Find where the given text appears and provide that cell's center as [x, y] coordinate. 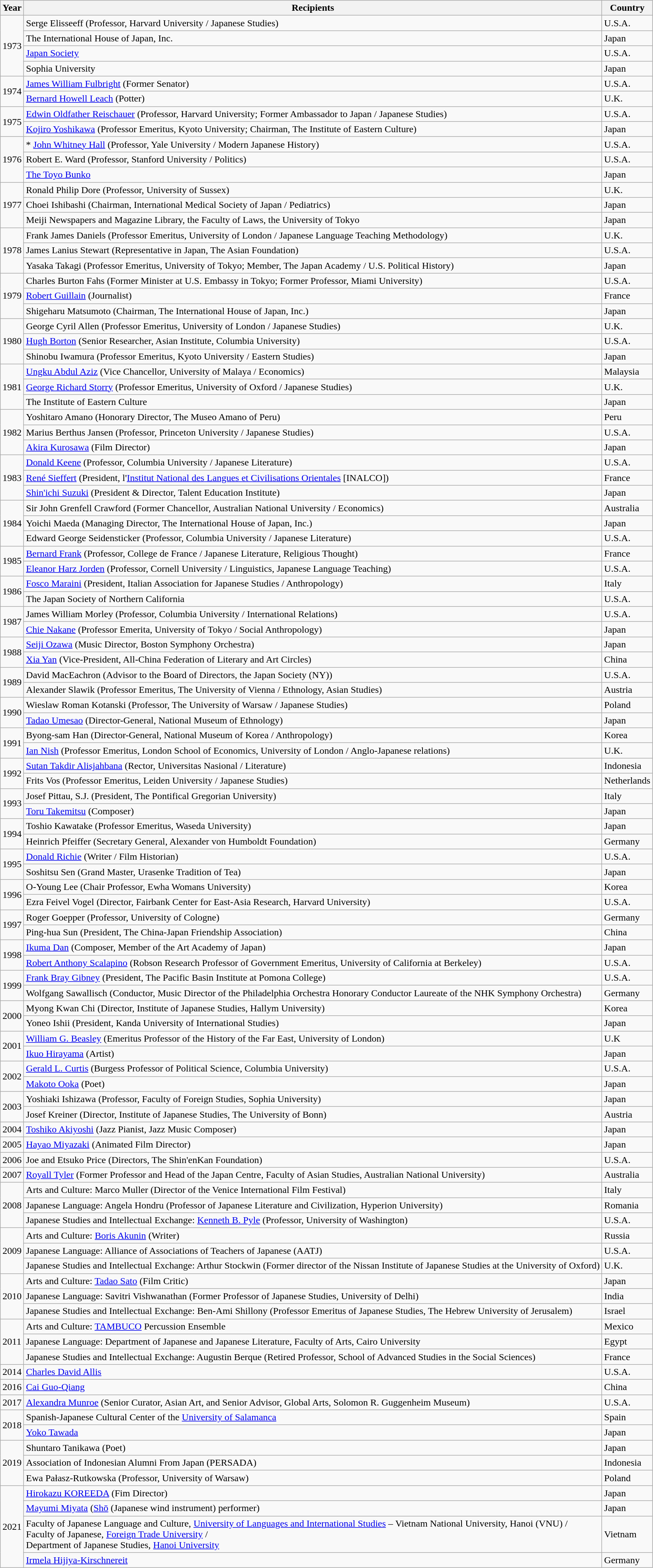
Kojiro Yoshikawa (Professor Emeritus, Kyoto University; Chairman, The Institute of Eastern Culture) [313, 129]
Alexandra Munroe (Senior Curator, Asian Art, and Senior Advisor, Global Arts, Solomon R. Guggenheim Museum) [313, 1402]
1982 [12, 432]
1973 [12, 46]
Mexico [628, 1326]
Yoshiaki Ishizawa (Professor, Faculty of Foreign Studies, Sophia University) [313, 1099]
James William Morley (Professor, Columbia University / International Relations) [313, 614]
Wieslaw Roman Kotanski (Professor, The University of Warsaw / Japanese Studies) [313, 705]
Marius Berthus Jansen (Professor, Princeton University / Japanese Studies) [313, 432]
Hirokazu KOREEDA (Fim Director) [313, 1493]
Toru Takemitsu (Composer) [313, 811]
1980 [12, 341]
Donald Richie (Writer / Film Historian) [313, 856]
Gerald L. Curtis (Burgess Professor of Political Science, Columbia University) [313, 1069]
Japanese Studies and Intellectual Exchange: Arthur Stockwin (Former director of the Nissan Institute of Japanese Studies at the University of Oxford) [313, 1266]
Yoneo Ishii (President, Kanda University of International Studies) [313, 1023]
Yasaka Takagi (Professor Emeritus, University of Tokyo; Member, The Japan Academy / U.S. Political History) [313, 266]
2009 [12, 1251]
Frank James Daniels (Professor Emeritus, University of London / Japanese Language Teaching Methodology) [313, 235]
2007 [12, 1175]
Ian Nish (Professor Emeritus, London School of Economics, University of London / Anglo-Japanese relations) [313, 751]
Israel [628, 1311]
Japanese Language: Angela Hondru (Professor of Japanese Literature and Civilization, Hyperion University) [313, 1205]
Japanese Studies and Intellectual Exchange: Kenneth B. Pyle (Professor, University of Washington) [313, 1220]
Spanish-Japanese Cultural Center of the University of Salamanca [313, 1417]
Hugh Borton (Senior Researcher, Asian Institute, Columbia University) [313, 341]
Robert Anthony Scalapino (Robson Research Professor of Government Emeritus, University of California at Berkeley) [313, 963]
Spain [628, 1417]
Association of Indonesian Alumni From Japan (PERSADA) [313, 1463]
2000 [12, 1016]
India [628, 1296]
Tadao Umesao (Director-General, National Museum of Ethnology) [313, 720]
1978 [12, 250]
Toshio Kawatake (Professor Emeritus, Waseda University) [313, 826]
Romania [628, 1205]
1996 [12, 894]
Arts and Culture: TAMBUCO Percussion Ensemble [313, 1326]
Frank Bray Gibney (President, The Pacific Basin Institute at Pomona College) [313, 978]
Mayumi Miyata (Shō (Japanese wind instrument) performer) [313, 1508]
2011 [12, 1341]
Edwin Oldfather Reischauer (Professor, Harvard University; Former Ambassador to Japan / Japanese Studies) [313, 114]
1994 [12, 834]
George Richard Storry (Professor Emeritus, University of Oxford / Japanese Studies) [313, 387]
Fosco Maraini (President, Italian Association for Japanese Studies / Anthropology) [313, 584]
Seiji Ozawa (Music Director, Boston Symphony Orchestra) [313, 644]
Sir John Grenfell Crawford (Former Chancellor, Australian National University / Economics) [313, 508]
1988 [12, 652]
Bernard Howell Leach (Potter) [313, 99]
Hayao Miyazaki (Animated Film Director) [313, 1144]
1987 [12, 622]
1986 [12, 591]
2021 [12, 1527]
1979 [12, 296]
* John Whitney Hall (Professor, Yale University / Modern Japanese History) [313, 144]
Japanese Language: Savitri Vishwanathan (Former Professor of Japanese Studies, University of Delhi) [313, 1296]
Ezra Feivel Vogel (Director, Fairbank Center for East-Asia Research, Harvard University) [313, 902]
Charles David Allis [313, 1372]
1974 [12, 91]
2014 [12, 1372]
The International House of Japan, Inc. [313, 38]
1993 [12, 804]
2005 [12, 1144]
Ping-hua Sun (President, The China-Japan Friendship Association) [313, 933]
1997 [12, 925]
Robert E. Ward (Professor, Stanford University / Politics) [313, 159]
Egypt [628, 1341]
René Sieffert (President, l'Institut National des Langues et Civilisations Orientales [INALCO]) [313, 478]
2002 [12, 1076]
Wolfgang Sawallisch (Conductor, Music Director of the Philadelphia Orchestra Honorary Conductor Laureate of the NHK Symphony Orchestra) [313, 993]
2004 [12, 1129]
1989 [12, 682]
1984 [12, 523]
Netherlands [628, 781]
Shin'ichi Suzuki (President & Director, Talent Education Institute) [313, 493]
2018 [12, 1425]
Japan Society [313, 53]
Royall Tyler (Former Professor and Head of the Japan Centre, Faculty of Asian Studies, Australian National University) [313, 1175]
Ewa Pałasz-Rutkowska (Professor, University of Warsaw) [313, 1478]
Soshitsu Sen (Grand Master, Urasenke Tradition of Tea) [313, 872]
Country [628, 8]
Shinobu Iwamura (Professor Emeritus, Kyoto University / Eastern Studies) [313, 356]
David MacEachron (Advisor to the Board of Directors, the Japan Society (NY)) [313, 675]
Alexander Slawik (Professor Emeritus, The University of Vienna / Ethnology, Asian Studies) [313, 690]
Byong-sam Han (Director-General, National Museum of Korea / Anthropology) [313, 735]
Arts and Culture: Marco Muller (Director of the Venice International Film Festival) [313, 1190]
Serge Elisseeff (Professor, Harvard University / Japanese Studies) [313, 23]
The Japan Society of Northern California [313, 599]
Japanese Studies and Intellectual Exchange: Augustin Berque (Retired Professor, School of Advanced Studies in the Social Sciences) [313, 1357]
Chie Nakane (Professor Emerita, University of Tokyo / Social Anthropology) [313, 629]
Sophia University [313, 68]
The Toyo Bunko [313, 174]
2016 [12, 1387]
Shuntaro Tanikawa (Poet) [313, 1448]
Japanese Language: Department of Japanese and Japanese Literature, Faculty of Arts, Cairo University [313, 1341]
2001 [12, 1046]
Yoko Tawada [313, 1433]
Vietnam [628, 1534]
Cai Guo-Qiang [313, 1387]
Josef Pittau, S.J. (President, The Pontifical Gregorian University) [313, 796]
Recipients [313, 8]
Japanese Language: Alliance of Associations of Teachers of Japanese (AATJ) [313, 1251]
1983 [12, 478]
U.K [628, 1038]
James William Fulbright (Former Senator) [313, 84]
2006 [12, 1160]
Arts and Culture: Tadao Sato (Film Critic) [313, 1281]
2010 [12, 1296]
Ronald Philip Dore (Professor, University of Sussex) [313, 190]
Ikuo Hirayama (Artist) [313, 1054]
1981 [12, 387]
Shigeharu Matsumoto (Chairman, The International House of Japan, Inc.) [313, 311]
Akira Kurosawa (Film Director) [313, 448]
1976 [12, 159]
Choei Ishibashi (Chairman, International Medical Society of Japan / Pediatrics) [313, 205]
Robert Guillain (Journalist) [313, 296]
Peru [628, 417]
Ungku Abdul Aziz (Vice Chancellor, University of Malaya / Economics) [313, 371]
Bernard Frank (Professor, College de France / Japanese Literature, Religious Thought) [313, 553]
1985 [12, 561]
Toshiko Akiyoshi (Jazz Pianist, Jazz Music Composer) [313, 1129]
Roger Goepper (Professor, University of Cologne) [313, 917]
Ikuma Dan (Composer, Member of the Art Academy of Japan) [313, 948]
William G. Beasley (Emeritus Professor of the History of the Far East, University of London) [313, 1038]
George Cyril Allen (Professor Emeritus, University of London / Japanese Studies) [313, 326]
1995 [12, 864]
Joe and Etsuko Price (Directors, The Shin'enKan Foundation) [313, 1160]
Yoichi Maeda (Managing Director, The International House of Japan, Inc.) [313, 523]
Heinrich Pfeiffer (Secretary General, Alexander von Humboldt Foundation) [313, 841]
1999 [12, 985]
1991 [12, 743]
1998 [12, 955]
1977 [12, 205]
1975 [12, 121]
Josef Kreiner (Director, Institute of Japanese Studies, The University of Bonn) [313, 1114]
Xia Yan (Vice-President, All-China Federation of Literary and Art Circles) [313, 659]
Year [12, 8]
1992 [12, 773]
Malaysia [628, 371]
Meiji Newspapers and Magazine Library, the Faculty of Laws, the University of Tokyo [313, 220]
Arts and Culture: Boris Akunin (Writer) [313, 1236]
O-Young Lee (Chair Professor, Ewha Womans University) [313, 887]
The Institute of Eastern Culture [313, 402]
1990 [12, 713]
Frits Vos (Professor Emeritus, Leiden University / Japanese Studies) [313, 781]
2017 [12, 1402]
Makoto Ooka (Poet) [313, 1084]
Japanese Studies and Intellectual Exchange: Ben-Ami Shillony (Professor Emeritus of Japanese Studies, The Hebrew University of Jerusalem) [313, 1311]
Russia [628, 1236]
2019 [12, 1463]
Edward George Seidensticker (Professor, Columbia University / Japanese Literature) [313, 538]
2008 [12, 1205]
2003 [12, 1107]
Irmela Hijiya-Kirschnereit [313, 1560]
Donald Keene (Professor, Columbia University / Japanese Literature) [313, 463]
James Lanius Stewart (Representative in Japan, The Asian Foundation) [313, 250]
Eleanor Harz Jorden (Professor, Cornell University / Linguistics, Japanese Language Teaching) [313, 569]
Yoshitaro Amano (Honorary Director, The Museo Amano of Peru) [313, 417]
Sutan Takdir Alisjahbana (Rector, Universitas Nasional / Literature) [313, 766]
Charles Burton Fahs (Former Minister at U.S. Embassy in Tokyo; Former Professor, Miami University) [313, 281]
Myong Kwan Chi (Director, Institute of Japanese Studies, Hallym University) [313, 1008]
